Find where the given text appears and provide that cell's center as (x, y) coordinate. 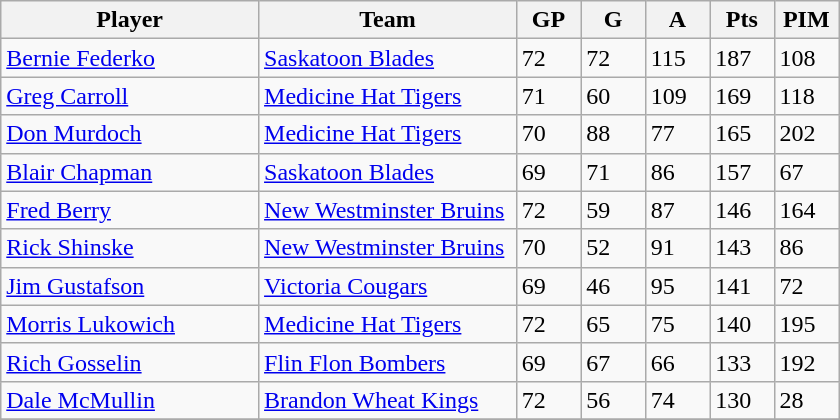
133 (742, 362)
77 (677, 134)
141 (742, 286)
Victoria Cougars (388, 286)
91 (677, 248)
Greg Carroll (130, 96)
130 (742, 400)
108 (806, 58)
Don Murdoch (130, 134)
Jim Gustafson (130, 286)
74 (677, 400)
Pts (742, 20)
Brandon Wheat Kings (388, 400)
75 (677, 324)
192 (806, 362)
A (677, 20)
109 (677, 96)
143 (742, 248)
88 (613, 134)
Dale McMullin (130, 400)
46 (613, 286)
115 (677, 58)
164 (806, 210)
GP (548, 20)
187 (742, 58)
169 (742, 96)
28 (806, 400)
Morris Lukowich (130, 324)
140 (742, 324)
157 (742, 172)
Flin Flon Bombers (388, 362)
165 (742, 134)
Player (130, 20)
118 (806, 96)
66 (677, 362)
56 (613, 400)
G (613, 20)
52 (613, 248)
87 (677, 210)
PIM (806, 20)
202 (806, 134)
Fred Berry (130, 210)
59 (613, 210)
Team (388, 20)
Rick Shinske (130, 248)
95 (677, 286)
146 (742, 210)
Blair Chapman (130, 172)
Rich Gosselin (130, 362)
65 (613, 324)
Bernie Federko (130, 58)
60 (613, 96)
195 (806, 324)
